For the text-containing cell, return its midpoint in [X, Y] coordinate format. 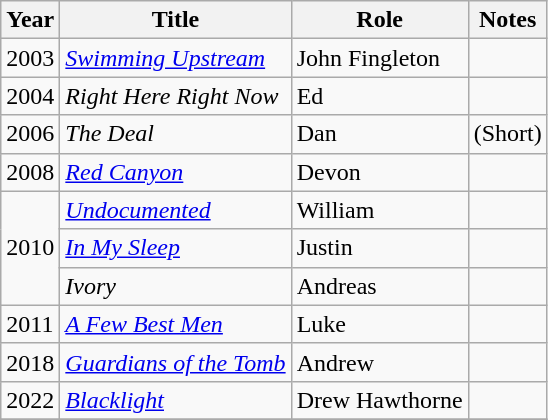
Red Canyon [176, 172]
Right Here Right Now [176, 96]
Ed [380, 96]
John Fingleton [380, 58]
Swimming Upstream [176, 58]
Andrew [380, 362]
2008 [30, 172]
Role [380, 20]
Justin [380, 248]
2018 [30, 362]
Ivory [176, 286]
Undocumented [176, 210]
2003 [30, 58]
Devon [380, 172]
William [380, 210]
The Deal [176, 134]
(Short) [508, 134]
Year [30, 20]
Title [176, 20]
2022 [30, 400]
2004 [30, 96]
2010 [30, 248]
Dan [380, 134]
2006 [30, 134]
Drew Hawthorne [380, 400]
In My Sleep [176, 248]
Andreas [380, 286]
Luke [380, 324]
Blacklight [176, 400]
A Few Best Men [176, 324]
Guardians of the Tomb [176, 362]
Notes [508, 20]
2011 [30, 324]
